Identify which cell holds the provided text, then report its (X, Y) central coordinate. 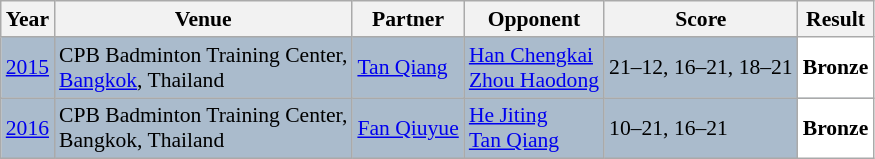
2015 (28, 68)
Partner (408, 19)
He Jiting Tan Qiang (534, 128)
Venue (203, 19)
Fan Qiuyue (408, 128)
Tan Qiang (408, 68)
Opponent (534, 19)
Year (28, 19)
2016 (28, 128)
21–12, 16–21, 18–21 (701, 68)
Han Chengkai Zhou Haodong (534, 68)
Result (836, 19)
10–21, 16–21 (701, 128)
Score (701, 19)
